Identify which cell holds the provided text, then report its (X, Y) central coordinate. 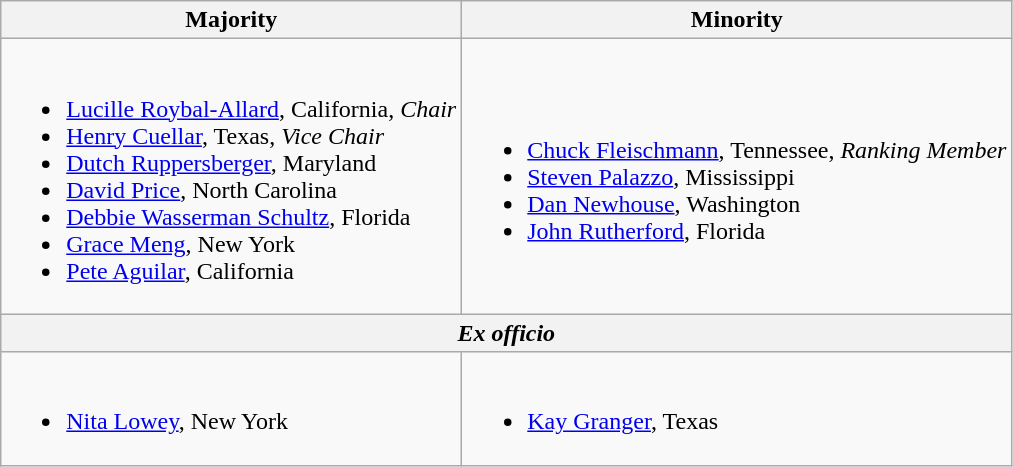
Ex officio (506, 333)
Chuck Fleischmann, Tennessee, Ranking MemberSteven Palazzo, MississippiDan Newhouse, WashingtonJohn Rutherford, Florida (737, 176)
Kay Granger, Texas (737, 408)
Minority (737, 20)
Majority (232, 20)
Nita Lowey, New York (232, 408)
